Identify which cell holds the provided text, then report its (X, Y) central coordinate. 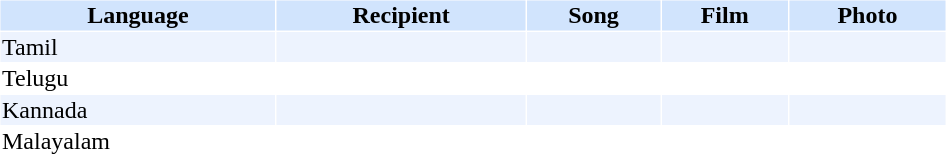
Film (725, 15)
Language (138, 15)
Recipient (402, 15)
Photo (867, 15)
Kannada (138, 110)
Telugu (138, 79)
Tamil (138, 47)
Song (594, 15)
